Determine the (x, y) coordinate at the center of the cell enclosing the given text.  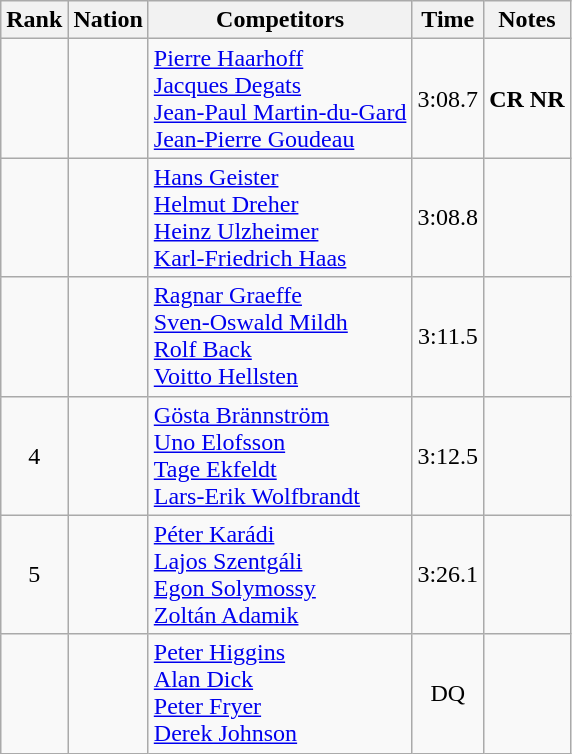
3:12.5 (448, 456)
Pierre HaarhoffJacques DegatsJean-Paul Martin-du-GardJean-Pierre Goudeau (280, 98)
4 (34, 456)
Gösta BrännströmUno ElofssonTage EkfeldtLars-Erik Wolfbrandt (280, 456)
3:11.5 (448, 336)
Hans GeisterHelmut DreherHeinz UlzheimerKarl-Friedrich Haas (280, 218)
Rank (34, 20)
Time (448, 20)
5 (34, 574)
3:08.8 (448, 218)
CR NR (527, 98)
DQ (448, 694)
3:26.1 (448, 574)
Nation (108, 20)
Notes (527, 20)
Péter KarádiLajos SzentgáliEgon SolymossyZoltán Adamik (280, 574)
Competitors (280, 20)
3:08.7 (448, 98)
Ragnar GraeffeSven-Oswald MildhRolf BackVoitto Hellsten (280, 336)
Peter HigginsAlan DickPeter FryerDerek Johnson (280, 694)
